Return (X, Y) of the center of cell containing provided text 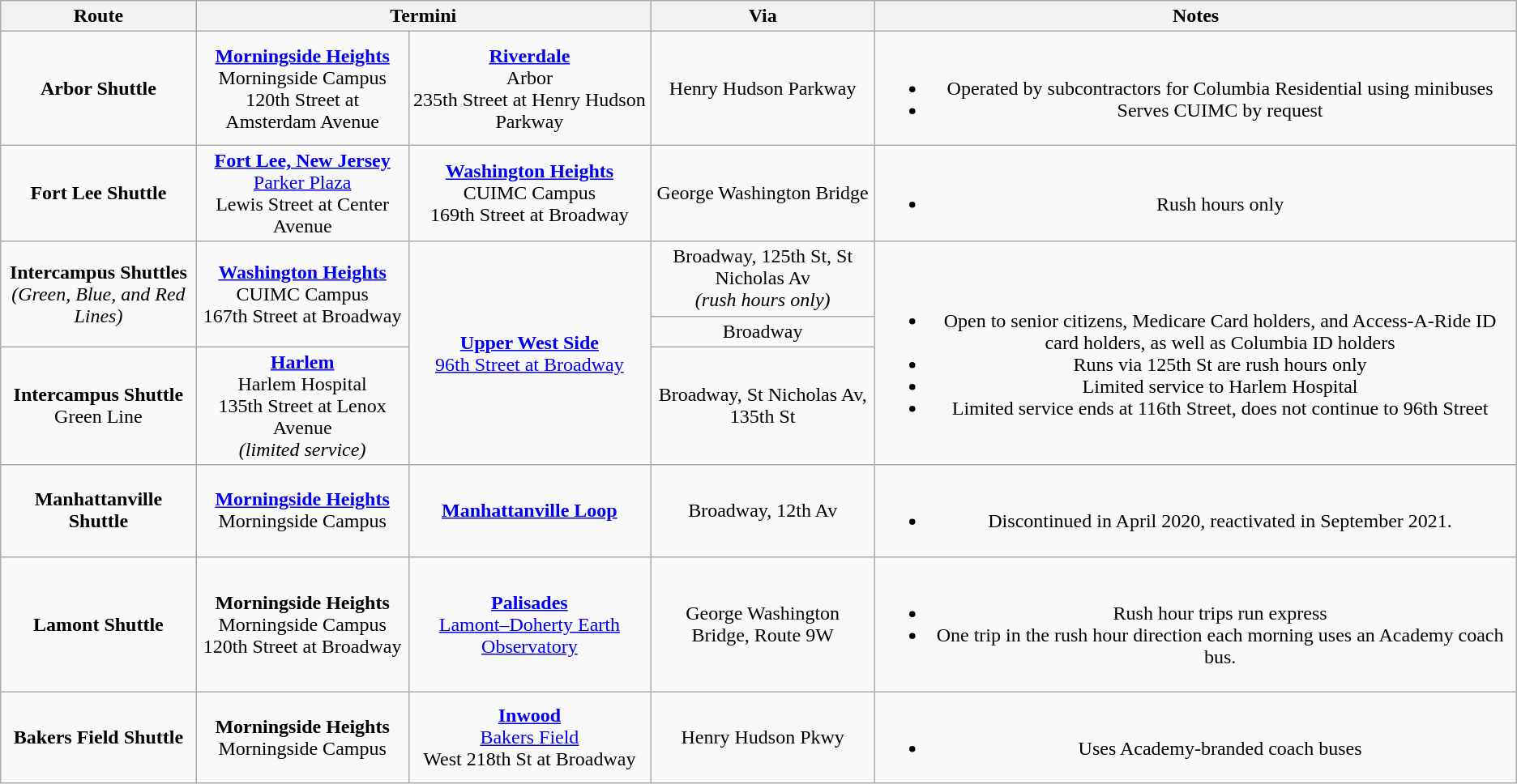
Washington HeightsCUIMC Campus169th Street at Broadway (529, 193)
RiverdaleArbor235th Street at Henry Hudson Parkway (529, 88)
Washington HeightsCUIMC Campus167th Street at Broadway (302, 294)
Morningside HeightsMorningside Campus120th Street at Broadway (302, 624)
Arbor Shuttle (99, 88)
Manhattanville Loop (529, 510)
HarlemHarlem Hospital135th Street at Lenox Avenue(limited service) (302, 406)
Via (762, 16)
PalisadesLamont–Doherty Earth Observatory (529, 624)
Upper West Side96th Street at Broadway (529, 353)
Broadway, 12th Av (762, 510)
George Washington Bridge (762, 193)
Intercampus ShuttleGreen Line (99, 406)
Broadway (762, 331)
Discontinued in April 2020, reactivated in September 2021. (1196, 510)
Rush hour trips run expressOne trip in the rush hour direction each morning uses an Academy coach bus. (1196, 624)
Broadway, St Nicholas Av, 135th St (762, 406)
Broadway, 125th St, St Nicholas Av(rush hours only) (762, 279)
Uses Academy-branded coach buses (1196, 737)
InwoodBakers FieldWest 218th St at Broadway (529, 737)
Manhattanville Shuttle (99, 510)
Rush hours only (1196, 193)
Termini (423, 16)
Henry Hudson Pkwy (762, 737)
Fort Lee, New JerseyParker Plaza Lewis Street at Center Avenue (302, 193)
Lamont Shuttle (99, 624)
Operated by subcontractors for Columbia Residential using minibusesServes CUIMC by request (1196, 88)
Morningside HeightsMorningside Campus120th Street at Amsterdam Avenue (302, 88)
Fort Lee Shuttle (99, 193)
Route (99, 16)
George Washington Bridge, Route 9W (762, 624)
Bakers Field Shuttle (99, 737)
Intercampus Shuttles(Green, Blue, and Red Lines) (99, 294)
Notes (1196, 16)
Henry Hudson Parkway (762, 88)
